For the text-containing cell, return its midpoint in [x, y] coordinate format. 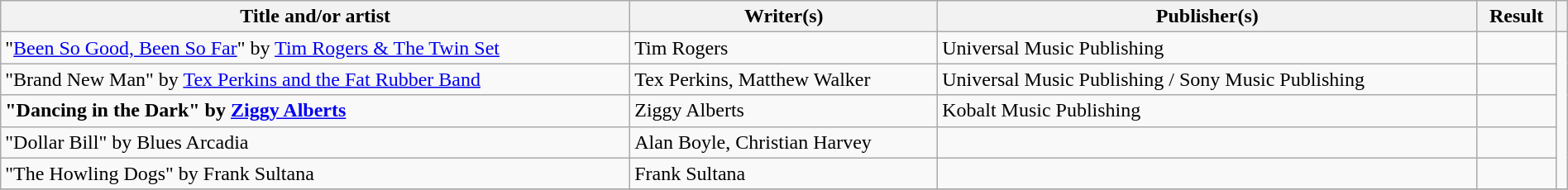
Result [1517, 17]
Ziggy Alberts [784, 111]
"Brand New Man" by Tex Perkins and the Fat Rubber Band [316, 79]
"The Howling Dogs" by Frank Sultana [316, 173]
Alan Boyle, Christian Harvey [784, 142]
Publisher(s) [1207, 17]
"Dancing in the Dark" by Ziggy Alberts [316, 111]
Tim Rogers [784, 48]
Universal Music Publishing / Sony Music Publishing [1207, 79]
Writer(s) [784, 17]
Kobalt Music Publishing [1207, 111]
"Been So Good, Been So Far" by Tim Rogers & The Twin Set [316, 48]
"Dollar Bill" by Blues Arcadia [316, 142]
Universal Music Publishing [1207, 48]
Frank Sultana [784, 173]
Title and/or artist [316, 17]
Tex Perkins, Matthew Walker [784, 79]
